Locate the cell with the specified text and output its [X, Y] center coordinate. 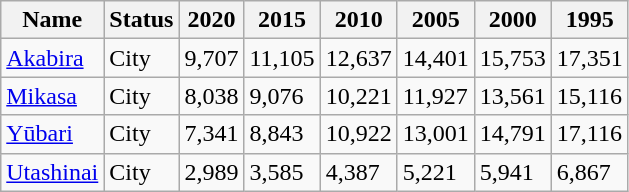
Mikasa [52, 96]
11,927 [436, 96]
17,116 [590, 134]
8,843 [282, 134]
Name [52, 20]
9,707 [212, 58]
13,561 [512, 96]
2000 [512, 20]
15,116 [590, 96]
Utashinai [52, 172]
4,387 [358, 172]
2015 [282, 20]
14,791 [512, 134]
3,585 [282, 172]
17,351 [590, 58]
15,753 [512, 58]
5,941 [512, 172]
10,922 [358, 134]
2020 [212, 20]
1995 [590, 20]
6,867 [590, 172]
2,989 [212, 172]
12,637 [358, 58]
14,401 [436, 58]
Yūbari [52, 134]
Akabira [52, 58]
10,221 [358, 96]
2010 [358, 20]
7,341 [212, 134]
8,038 [212, 96]
Status [142, 20]
2005 [436, 20]
11,105 [282, 58]
5,221 [436, 172]
13,001 [436, 134]
9,076 [282, 96]
